Output the [X, Y] coordinate of the center of the cell containing the given text.  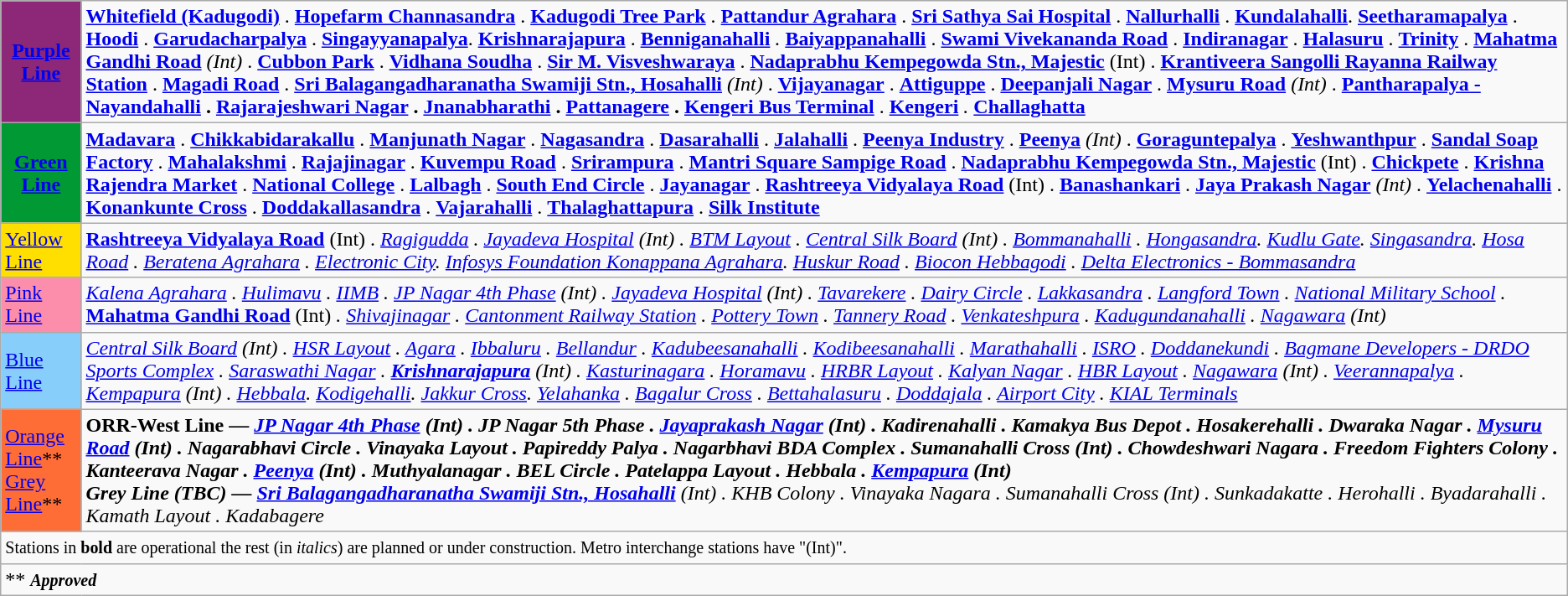
Purple Line [41, 62]
Blue Line [41, 371]
Stations in bold are operational the rest (in italics) are planned or under construction. Metro interchange stations have "(Int)". [784, 547]
Green Line [41, 173]
** Approved [784, 579]
Pink Line [41, 305]
Orange Line**Grey Line** [41, 470]
Yellow Line [41, 250]
